Search for the cell housing the specified text and yield its [x, y] center coordinate. 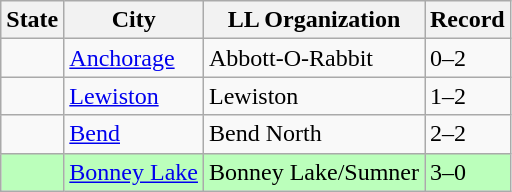
State [32, 20]
2–2 [467, 134]
Bonney Lake/Sumner [314, 172]
3–0 [467, 172]
1–2 [467, 96]
Bonney Lake [134, 172]
City [134, 20]
Abbott-O-Rabbit [314, 58]
Bend North [314, 134]
Record [467, 20]
Anchorage [134, 58]
0–2 [467, 58]
LL Organization [314, 20]
Bend [134, 134]
